From the cell containing the given text, extract its center point as [x, y] coordinate. 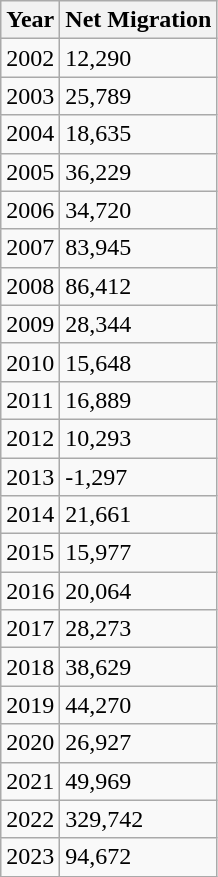
26,927 [138, 743]
2012 [30, 438]
36,229 [138, 172]
20,064 [138, 591]
25,789 [138, 96]
2013 [30, 477]
2022 [30, 819]
2008 [30, 286]
2003 [30, 96]
2023 [30, 857]
-1,297 [138, 477]
2017 [30, 629]
2020 [30, 743]
15,648 [138, 362]
2021 [30, 781]
44,270 [138, 705]
94,672 [138, 857]
21,661 [138, 515]
16,889 [138, 400]
2014 [30, 515]
2005 [30, 172]
12,290 [138, 58]
49,969 [138, 781]
2015 [30, 553]
2016 [30, 591]
2002 [30, 58]
28,273 [138, 629]
Year [30, 20]
2006 [30, 210]
28,344 [138, 324]
2007 [30, 248]
34,720 [138, 210]
10,293 [138, 438]
18,635 [138, 134]
2004 [30, 134]
2011 [30, 400]
2009 [30, 324]
15,977 [138, 553]
2019 [30, 705]
Net Migration [138, 20]
86,412 [138, 286]
83,945 [138, 248]
329,742 [138, 819]
38,629 [138, 667]
2018 [30, 667]
2010 [30, 362]
